Scan for the cell matching the given text and deliver its (X, Y) coordinate at center. 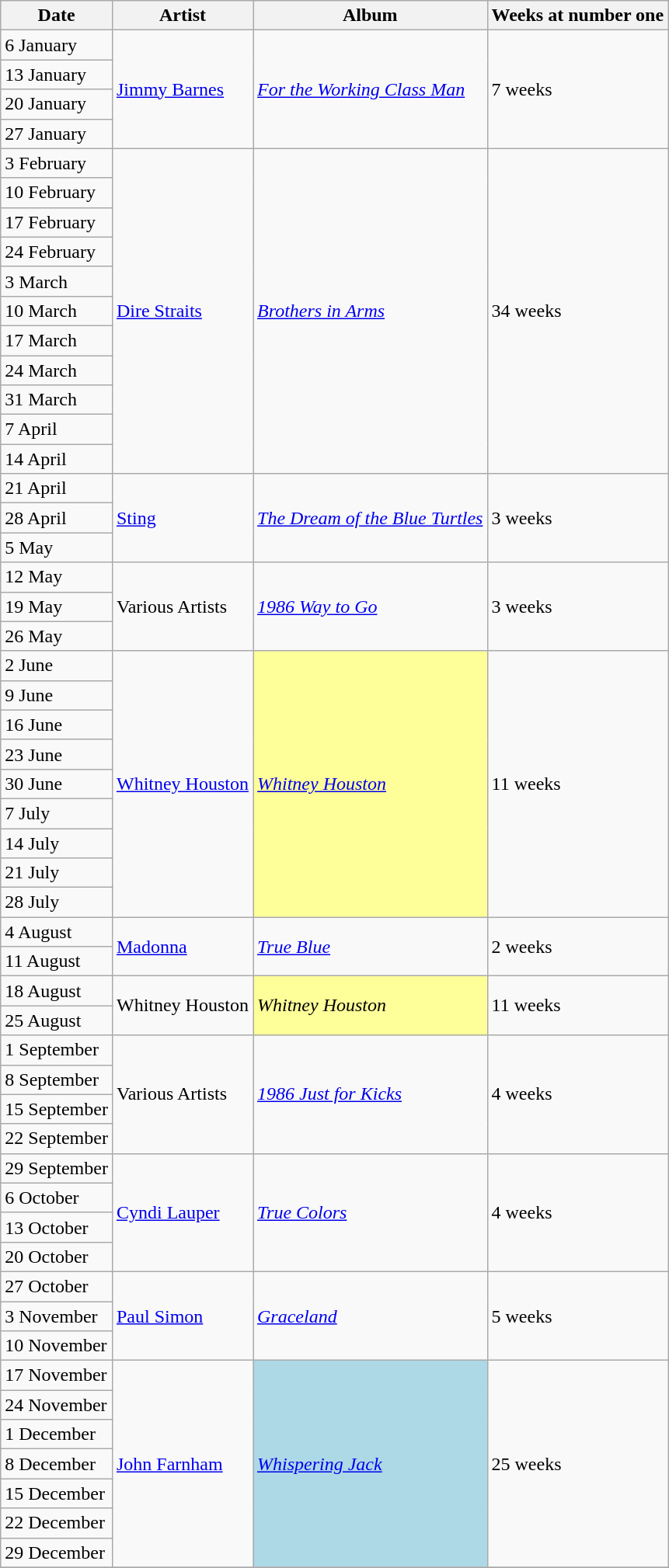
16 June (57, 725)
15 December (57, 1493)
Artist (182, 16)
Graceland (371, 1316)
34 weeks (578, 311)
17 March (57, 340)
For the Working Class Man (371, 89)
30 June (57, 784)
28 April (57, 518)
7 April (57, 429)
20 October (57, 1257)
24 March (57, 370)
12 May (57, 577)
1 December (57, 1434)
4 August (57, 932)
10 March (57, 311)
Brothers in Arms (371, 311)
True Colors (371, 1212)
29 December (57, 1552)
7 July (57, 813)
13 January (57, 75)
24 November (57, 1405)
9 June (57, 695)
24 February (57, 252)
22 December (57, 1523)
6 January (57, 45)
21 July (57, 873)
28 July (57, 902)
18 August (57, 991)
14 July (57, 843)
21 April (57, 488)
27 January (57, 134)
2 June (57, 666)
5 May (57, 548)
True Blue (371, 947)
1 September (57, 1050)
1986 Way to Go (371, 607)
Album (371, 16)
10 November (57, 1346)
The Dream of the Blue Turtles (371, 518)
19 May (57, 607)
1986 Just for Kicks (371, 1094)
7 weeks (578, 89)
23 June (57, 754)
8 December (57, 1464)
John Farnham (182, 1464)
17 February (57, 222)
25 weeks (578, 1464)
29 September (57, 1168)
Date (57, 16)
Madonna (182, 947)
17 November (57, 1375)
Whispering Jack (371, 1464)
11 August (57, 961)
26 May (57, 636)
25 August (57, 1020)
Sting (182, 518)
2 weeks (578, 947)
3 November (57, 1316)
6 October (57, 1198)
14 April (57, 459)
22 September (57, 1139)
13 October (57, 1227)
20 January (57, 104)
10 February (57, 193)
Weeks at number one (578, 16)
3 March (57, 281)
31 March (57, 400)
Paul Simon (182, 1316)
Jimmy Barnes (182, 89)
27 October (57, 1286)
Dire Straits (182, 311)
3 February (57, 163)
5 weeks (578, 1316)
Cyndi Lauper (182, 1212)
8 September (57, 1080)
15 September (57, 1109)
